From the cell containing the given text, extract its center point as (x, y) coordinate. 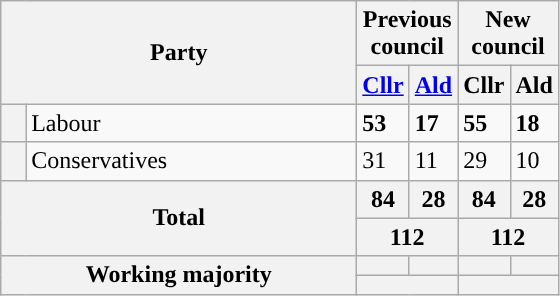
10 (534, 161)
Conservatives (192, 161)
31 (383, 161)
11 (433, 161)
Previous council (408, 34)
18 (534, 123)
Total (179, 218)
Party (179, 52)
53 (383, 123)
Labour (192, 123)
17 (433, 123)
55 (484, 123)
29 (484, 161)
Working majority (179, 275)
New council (508, 34)
